Return [X, Y] of the center of cell containing provided text 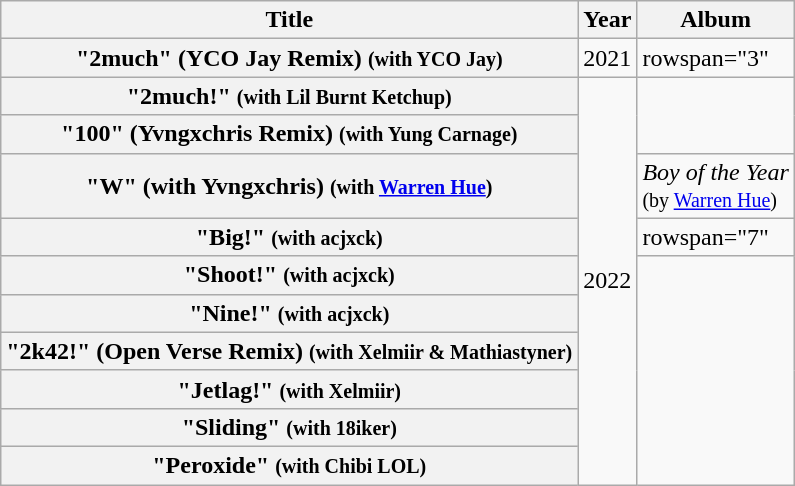
Boy of the Year(by Warren Hue) [716, 186]
Album [716, 20]
"2k42!" (Open Verse Remix) (with Xelmiir & Mathiastyner) [290, 351]
rowspan="7" [716, 237]
"2much" (YCO Jay Remix) (with YCO Jay) [290, 58]
"Jetlag!" (with Xelmiir) [290, 389]
rowspan="3" [716, 58]
Title [290, 20]
"Big!" (with acjxck) [290, 237]
"2much!" (with Lil Burnt Ketchup) [290, 96]
"Peroxide" (with Chibi LOL) [290, 465]
"W" (with Yvngxchris) (with Warren Hue) [290, 186]
2022 [608, 281]
"Shoot!" (with acjxck) [290, 275]
"100" (Yvngxchris Remix) (with Yung Carnage) [290, 134]
Year [608, 20]
"Sliding" (with 18iker) [290, 427]
"Nine!" (with acjxck) [290, 313]
2021 [608, 58]
